Locate the cell with the specified text and output its (X, Y) center coordinate. 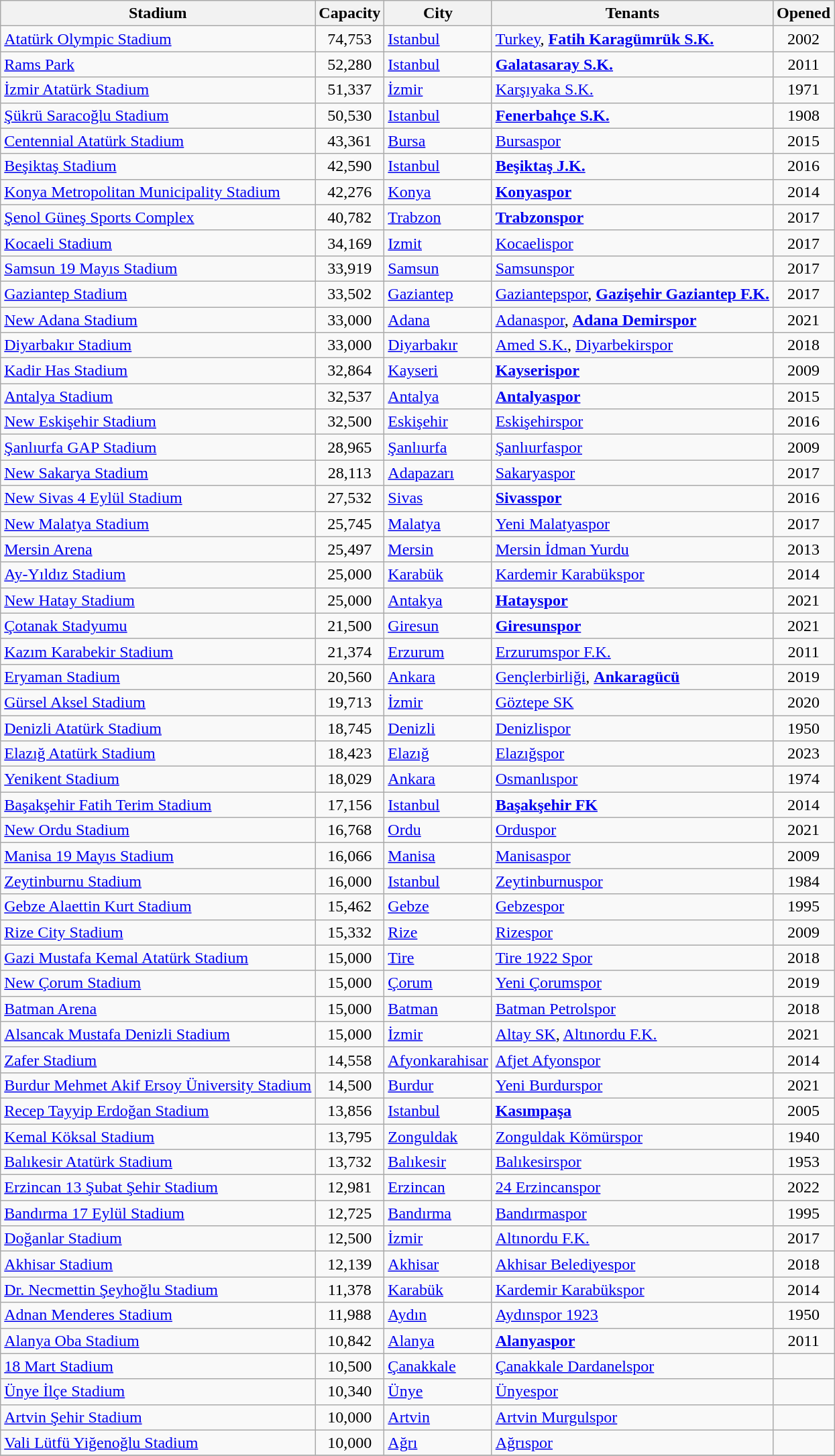
Elazığ (438, 754)
Diyarbakır (438, 345)
Kasımpaşa (632, 1111)
Şanlıurfa (438, 447)
City (438, 13)
33,502 (350, 294)
New Eskişehir Stadium (158, 422)
1940 (803, 1137)
Malatya (438, 524)
25,497 (350, 549)
11,378 (350, 1290)
Osmanlıspor (632, 779)
Konya (438, 192)
Ünyespor (632, 1392)
Gaziantepspor, Gazişehir Gaziantep F.K. (632, 294)
Tenants (632, 13)
Şenol Güneş Sports Complex (158, 217)
Şükrü Saracoğlu Stadium (158, 115)
İzmir Atatürk Stadium (158, 90)
18,423 (350, 754)
74,753 (350, 39)
New Çorum Stadium (158, 983)
40,782 (350, 217)
Başakşehir Fatih Terim Stadium (158, 805)
16,066 (350, 856)
1953 (803, 1162)
2013 (803, 549)
13,732 (350, 1162)
Kayseri (438, 371)
11,988 (350, 1315)
Vali Lütfü Yiğenoğlu Stadium (158, 1443)
Eskişehirspor (632, 422)
Manisa (438, 856)
Rams Park (158, 64)
1971 (803, 90)
Atatürk Olympic Stadium (158, 39)
Elazığ Atatürk Stadium (158, 754)
13,856 (350, 1111)
Zonguldak (438, 1137)
Rize (438, 932)
18,745 (350, 728)
Doğanlar Stadium (158, 1239)
Artvin (438, 1417)
Akhisar Stadium (158, 1264)
Eryaman Stadium (158, 677)
Zafer Stadium (158, 1060)
Gebze (438, 907)
New Sivas 4 Eylül Stadium (158, 498)
Ay-Yıldız Stadium (158, 575)
14,558 (350, 1060)
Turkey, Fatih Karagümrük S.K. (632, 39)
Ağrıspor (632, 1443)
Denizli (438, 728)
Ağrı (438, 1443)
Yeni Malatyaspor (632, 524)
15,332 (350, 932)
Akhisar Belediyespor (632, 1264)
10,340 (350, 1392)
Rizespor (632, 932)
Gürsel Aksel Stadium (158, 702)
1984 (803, 881)
Alanyaspor (632, 1341)
27,532 (350, 498)
Antalyaspor (632, 396)
10,842 (350, 1341)
Zeytinburnuspor (632, 881)
Şanlıurfa GAP Stadium (158, 447)
14,500 (350, 1085)
Adana (438, 320)
Mersin Arena (158, 549)
Kadir Has Stadium (158, 371)
Stadium (158, 13)
Trabzon (438, 217)
Adapazarı (438, 473)
17,156 (350, 805)
2005 (803, 1111)
10,500 (350, 1366)
32,500 (350, 422)
Centennial Atatürk Stadium (158, 141)
Alanya Oba Stadium (158, 1341)
New Hatay Stadium (158, 600)
New Adana Stadium (158, 320)
Erzincan (438, 1188)
21,374 (350, 651)
52,280 (350, 64)
Denizli Atatürk Stadium (158, 728)
33,919 (350, 268)
12,500 (350, 1239)
Manisa 19 Mayıs Stadium (158, 856)
Amed S.K., Diyarbekirspor (632, 345)
Rize City Stadium (158, 932)
Gaziantep (438, 294)
Balıkesirspor (632, 1162)
Alanya (438, 1341)
28,965 (350, 447)
Afyonkarahisar (438, 1060)
Çotanak Stadyumu (158, 626)
Tire 1922 Spor (632, 958)
Gebzespor (632, 907)
Balıkesir (438, 1162)
Hatayspor (632, 600)
Yeni Burdurspor (632, 1085)
19,713 (350, 702)
2020 (803, 702)
Erzurumspor F.K. (632, 651)
12,725 (350, 1213)
18,029 (350, 779)
Yenikent Stadium (158, 779)
Batman (438, 1009)
Zonguldak Kömürspor (632, 1137)
32,537 (350, 396)
18 Mart Stadium (158, 1366)
Bandırma 17 Eylül Stadium (158, 1213)
Adnan Menderes Stadium (158, 1315)
Antakya (438, 600)
51,337 (350, 90)
15,462 (350, 907)
16,768 (350, 830)
Karşıyaka S.K. (632, 90)
Orduspor (632, 830)
Şanlıurfaspor (632, 447)
Batman Petrolspor (632, 1009)
16,000 (350, 881)
Sivas (438, 498)
Afjet Afyonspor (632, 1060)
Zeytinburnu Stadium (158, 881)
Erzincan 13 Şubat Şehir Stadium (158, 1188)
Balıkesir Atatürk Stadium (158, 1162)
Recep Tayyip Erdoğan Stadium (158, 1111)
Mersin (438, 549)
Bandırma (438, 1213)
Altay SK, Altınordu F.K. (632, 1034)
Kayserispor (632, 371)
42,276 (350, 192)
Samsun (438, 268)
Batman Arena (158, 1009)
2002 (803, 39)
Kazım Karabekir Stadium (158, 651)
Gebze Alaettin Kurt Stadium (158, 907)
13,795 (350, 1137)
Akhisar (438, 1264)
Izmit (438, 243)
Artvin Şehir Stadium (158, 1417)
Capacity (350, 13)
Burdur (438, 1085)
Bursa (438, 141)
Adanaspor, Adana Demirspor (632, 320)
42,590 (350, 166)
1908 (803, 115)
12,139 (350, 1264)
Opened (803, 13)
Elazığspor (632, 754)
Samsunspor (632, 268)
Ünye (438, 1392)
Dr. Necmettin Şeyhoğlu Stadium (158, 1290)
Mersin İdman Yurdu (632, 549)
Kemal Köksal Stadium (158, 1137)
Başakşehir FK (632, 805)
New Ordu Stadium (158, 830)
Sivasspor (632, 498)
Beşiktaş Stadium (158, 166)
Gazi Mustafa Kemal Atatürk Stadium (158, 958)
Ordu (438, 830)
Trabzonspor (632, 217)
Eskişehir (438, 422)
50,530 (350, 115)
Diyarbakır Stadium (158, 345)
43,361 (350, 141)
2023 (803, 754)
Aydınspor 1923 (632, 1315)
Giresunspor (632, 626)
Çorum (438, 983)
Göztepe SK (632, 702)
24 Erzincanspor (632, 1188)
Bursaspor (632, 141)
Galatasaray S.K. (632, 64)
Manisaspor (632, 856)
Denizlispor (632, 728)
Erzurum (438, 651)
Yeni Çorumspor (632, 983)
Bandırmaspor (632, 1213)
Kocaeli Stadium (158, 243)
Beşiktaş J.K. (632, 166)
32,864 (350, 371)
1974 (803, 779)
Konya Metropolitan Municipality Stadium (158, 192)
Gaziantep Stadium (158, 294)
21,500 (350, 626)
Konyaspor (632, 192)
Çanakkale Dardanelspor (632, 1366)
Gençlerbirliği, Ankaragücü (632, 677)
Ünye İlçe Stadium (158, 1392)
Sakaryaspor (632, 473)
Antalya (438, 396)
34,169 (350, 243)
Çanakkale (438, 1366)
New Malatya Stadium (158, 524)
2022 (803, 1188)
New Sakarya Stadium (158, 473)
Artvin Murgulspor (632, 1417)
Fenerbahçe S.K. (632, 115)
25,745 (350, 524)
Kocaelispor (632, 243)
Burdur Mehmet Akif Ersoy Üniversity Stadium (158, 1085)
Alsancak Mustafa Denizli Stadium (158, 1034)
Antalya Stadium (158, 396)
Tire (438, 958)
Giresun (438, 626)
20,560 (350, 677)
28,113 (350, 473)
Altınordu F.K. (632, 1239)
Aydın (438, 1315)
12,981 (350, 1188)
Samsun 19 Mayıs Stadium (158, 268)
